Return the [X, Y] coordinate for the center point of the cell that contains the specified text.  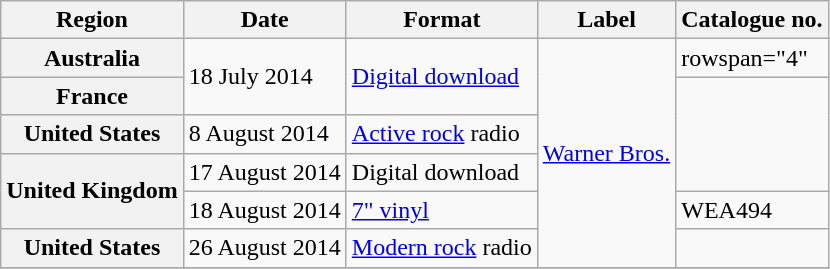
WEA494 [752, 210]
Active rock radio [442, 134]
17 August 2014 [264, 172]
Label [606, 20]
26 August 2014 [264, 248]
8 August 2014 [264, 134]
France [92, 96]
Modern rock radio [442, 248]
7" vinyl [442, 210]
United Kingdom [92, 191]
Warner Bros. [606, 153]
18 July 2014 [264, 77]
Australia [92, 58]
18 August 2014 [264, 210]
Date [264, 20]
Format [442, 20]
Catalogue no. [752, 20]
rowspan="4" [752, 58]
Region [92, 20]
